Provide the [X, Y] coordinate of the cell's center where the given text is located.  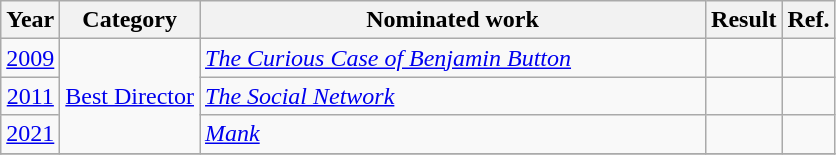
Ref. [808, 20]
2009 [30, 58]
The Curious Case of Benjamin Button [453, 58]
Year [30, 20]
Nominated work [453, 20]
2011 [30, 96]
2021 [30, 134]
Result [744, 20]
Mank [453, 134]
The Social Network [453, 96]
Category [130, 20]
Best Director [130, 96]
